From the cell containing the given text, extract its center point as [x, y] coordinate. 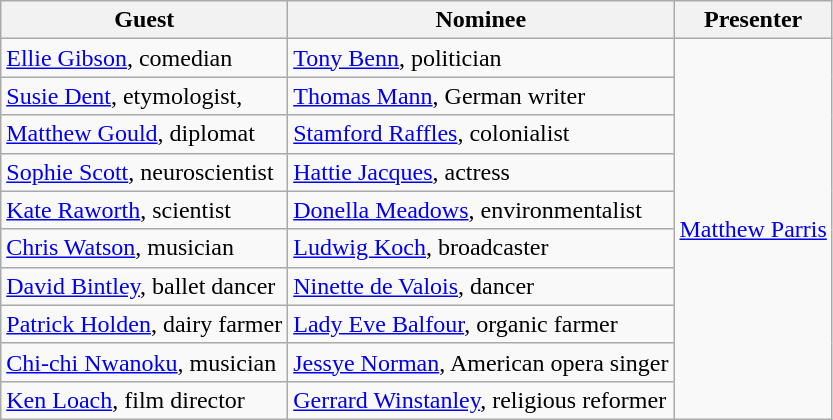
Chi-chi Nwanoku, musician [144, 362]
David Bintley, ballet dancer [144, 286]
Kate Raworth, scientist [144, 210]
Patrick Holden, dairy farmer [144, 324]
Thomas Mann, German writer [481, 96]
Nominee [481, 20]
Hattie Jacques, actress [481, 172]
Ludwig Koch, broadcaster [481, 248]
Sophie Scott, neuroscientist [144, 172]
Matthew Parris [753, 230]
Donella Meadows, environmentalist [481, 210]
Tony Benn, politician [481, 58]
Ellie Gibson, comedian [144, 58]
Jessye Norman, American opera singer [481, 362]
Ninette de Valois, dancer [481, 286]
Presenter [753, 20]
Stamford Raffles, colonialist [481, 134]
Guest [144, 20]
Matthew Gould, diplomat [144, 134]
Chris Watson, musician [144, 248]
Lady Eve Balfour, organic farmer [481, 324]
Ken Loach, film director [144, 400]
Susie Dent, etymologist, [144, 96]
Gerrard Winstanley, religious reformer [481, 400]
